Identify which cell holds the provided text, then report its (X, Y) central coordinate. 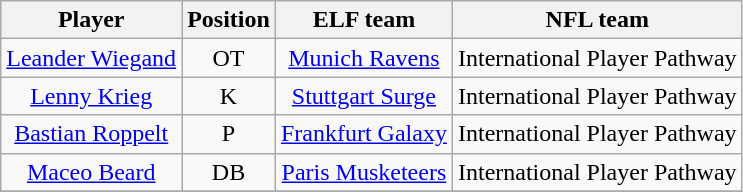
P (229, 134)
Maceo Beard (92, 172)
Leander Wiegand (92, 58)
ELF team (364, 20)
Position (229, 20)
Player (92, 20)
K (229, 96)
Lenny Krieg (92, 96)
Stuttgart Surge (364, 96)
Munich Ravens (364, 58)
OT (229, 58)
DB (229, 172)
Frankfurt Galaxy (364, 134)
Bastian Roppelt (92, 134)
NFL team (597, 20)
Paris Musketeers (364, 172)
